Search for the cell housing the specified text and yield its (x, y) center coordinate. 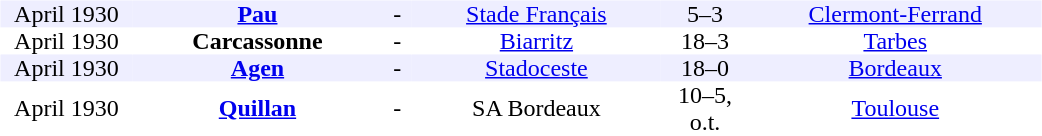
18–0 (705, 68)
5–3 (705, 14)
Bordeaux (895, 68)
Toulouse (895, 109)
Stade Français (536, 14)
Quillan (257, 109)
Carcassonne (257, 42)
Pau (257, 14)
Tarbes (895, 42)
Clermont-Ferrand (895, 14)
Biarritz (536, 42)
Stadoceste (536, 68)
18–3 (705, 42)
10–5, o.t. (705, 109)
SA Bordeaux (536, 109)
Agen (257, 68)
